Locate the cell with the specified text and output its [x, y] center coordinate. 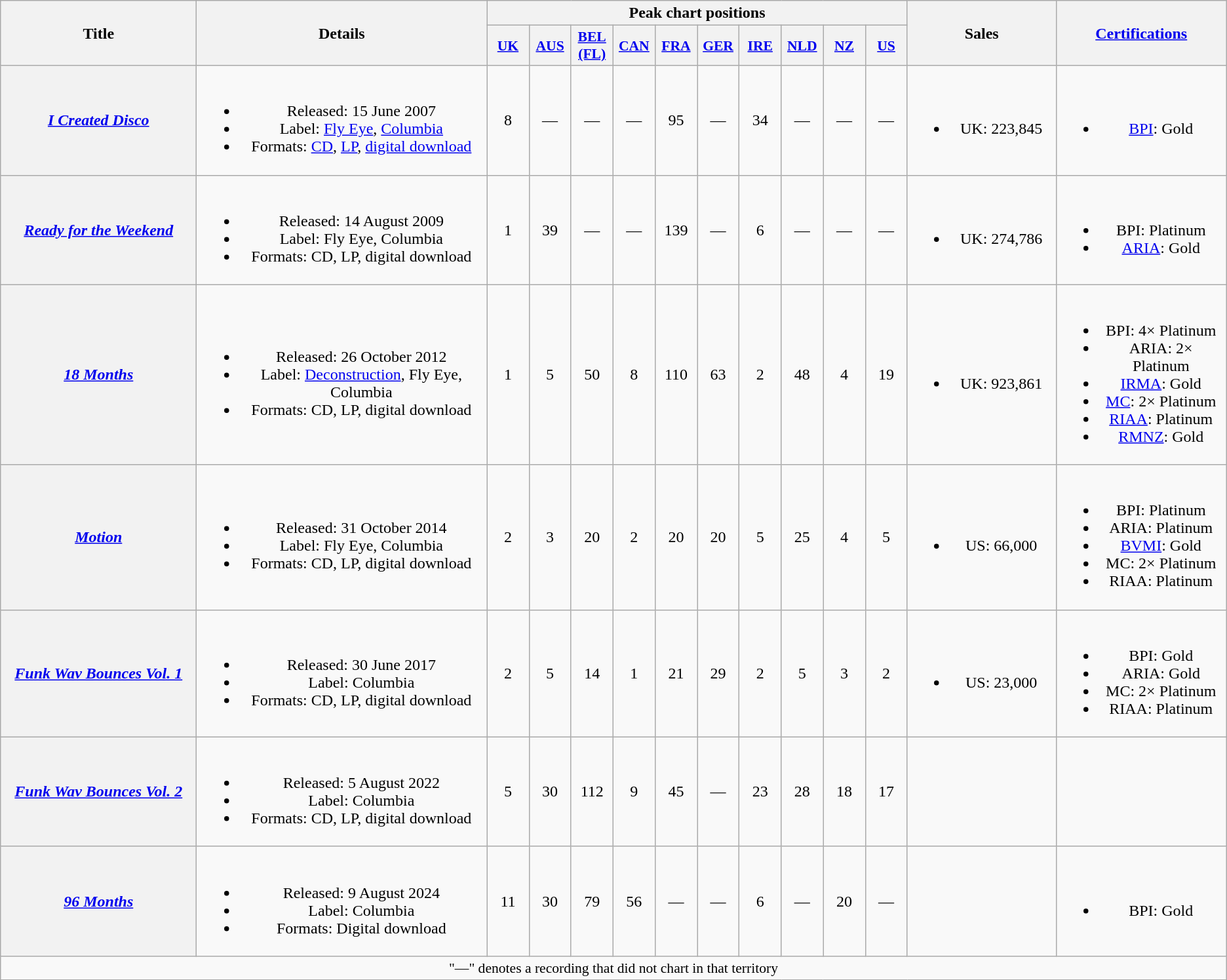
Title [98, 33]
Released: 30 June 2017Label: ColumbiaFormats: CD, LP, digital download [342, 673]
23 [760, 792]
NZ [844, 46]
BPI: PlatinumARIA: PlatinumBVMI: GoldMC: 2× PlatinumRIAA: Platinum [1141, 538]
56 [634, 901]
Funk Wav Bounces Vol. 1 [98, 673]
19 [886, 375]
Sales [982, 33]
48 [802, 375]
Certifications [1141, 33]
9 [634, 792]
25 [802, 538]
110 [676, 375]
Released: 15 June 2007Label: Fly Eye, ColumbiaFormats: CD, LP, digital download [342, 121]
"—" denotes a recording that did not chart in that territory [613, 968]
Details [342, 33]
US: 66,000 [982, 538]
UK [508, 46]
Funk Wav Bounces Vol. 2 [98, 792]
Released: 31 October 2014Label: Fly Eye, ColumbiaFormats: CD, LP, digital download [342, 538]
14 [592, 673]
Released: 9 August 2024Label: ColumbiaFormats: Digital download [342, 901]
112 [592, 792]
95 [676, 121]
79 [592, 901]
Ready for the Weekend [98, 229]
FRA [676, 46]
Released: 26 October 2012Label: Deconstruction, Fly Eye, ColumbiaFormats: CD, LP, digital download [342, 375]
11 [508, 901]
39 [550, 229]
139 [676, 229]
BPI: PlatinumARIA: Gold [1141, 229]
I Created Disco [98, 121]
Released: 14 August 2009Label: Fly Eye, ColumbiaFormats: CD, LP, digital download [342, 229]
Released: 5 August 2022Label: ColumbiaFormats: CD, LP, digital download [342, 792]
34 [760, 121]
US [886, 46]
21 [676, 673]
18 Months [98, 375]
CAN [634, 46]
BPI: 4× PlatinumARIA: 2× PlatinumIRMA: GoldMC: 2× PlatinumRIAA: PlatinumRMNZ: Gold [1141, 375]
NLD [802, 46]
17 [886, 792]
63 [718, 375]
GER [718, 46]
BPI: GoldARIA: GoldMC: 2× PlatinumRIAA: Platinum [1141, 673]
UK: 274,786 [982, 229]
45 [676, 792]
Motion [98, 538]
UK: 923,861 [982, 375]
BEL (FL) [592, 46]
29 [718, 673]
28 [802, 792]
96 Months [98, 901]
Peak chart positions [697, 13]
US: 23,000 [982, 673]
18 [844, 792]
IRE [760, 46]
AUS [550, 46]
UK: 223,845 [982, 121]
50 [592, 375]
